Output the [X, Y] coordinate of the center of the cell containing the given text.  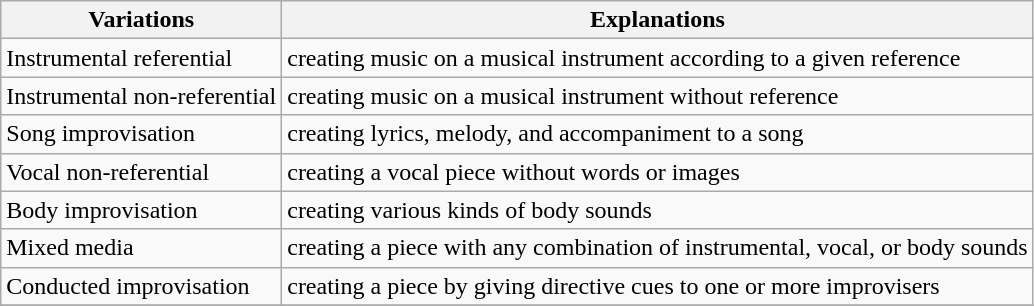
creating a vocal piece without words or images [658, 172]
Mixed media [142, 248]
creating various kinds of body sounds [658, 210]
Body improvisation [142, 210]
creating music on a musical instrument according to a given reference [658, 58]
Conducted improvisation [142, 286]
Explanations [658, 20]
Song improvisation [142, 134]
creating music on a musical instrument without reference [658, 96]
Instrumental referential [142, 58]
Vocal non-referential [142, 172]
Instrumental non-referential [142, 96]
creating a piece with any combination of instrumental, vocal, or body sounds [658, 248]
creating a piece by giving directive cues to one or more improvisers [658, 286]
Variations [142, 20]
creating lyrics, melody, and accompaniment to a song [658, 134]
